Scan for the cell matching the given text and deliver its [X, Y] coordinate at center. 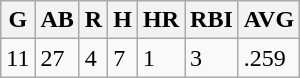
4 [93, 58]
H [123, 20]
AVG [268, 20]
27 [57, 58]
11 [18, 58]
R [93, 20]
7 [123, 58]
RBI [212, 20]
AB [57, 20]
G [18, 20]
HR [160, 20]
1 [160, 58]
3 [212, 58]
.259 [268, 58]
